From the cell containing the given text, extract its center point as (X, Y) coordinate. 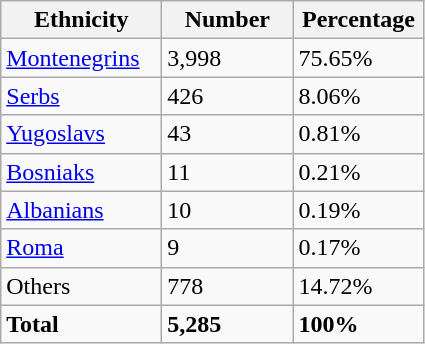
Ethnicity (82, 20)
778 (228, 286)
3,998 (228, 58)
0.19% (358, 210)
0.81% (358, 134)
Bosniaks (82, 172)
9 (228, 248)
100% (358, 324)
0.17% (358, 248)
0.21% (358, 172)
Yugoslavs (82, 134)
Montenegrins (82, 58)
8.06% (358, 96)
426 (228, 96)
11 (228, 172)
5,285 (228, 324)
Albanians (82, 210)
Total (82, 324)
14.72% (358, 286)
Serbs (82, 96)
Others (82, 286)
75.65% (358, 58)
Number (228, 20)
10 (228, 210)
43 (228, 134)
Roma (82, 248)
Percentage (358, 20)
